Pinpoint the cell where the given text exists, returning its (X, Y) midpoint coordinate. 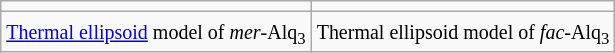
Thermal ellipsoid model of mer-Alq3 (156, 32)
Thermal ellipsoid model of fac-Alq3 (463, 32)
